Return [X, Y] of the center of cell containing provided text 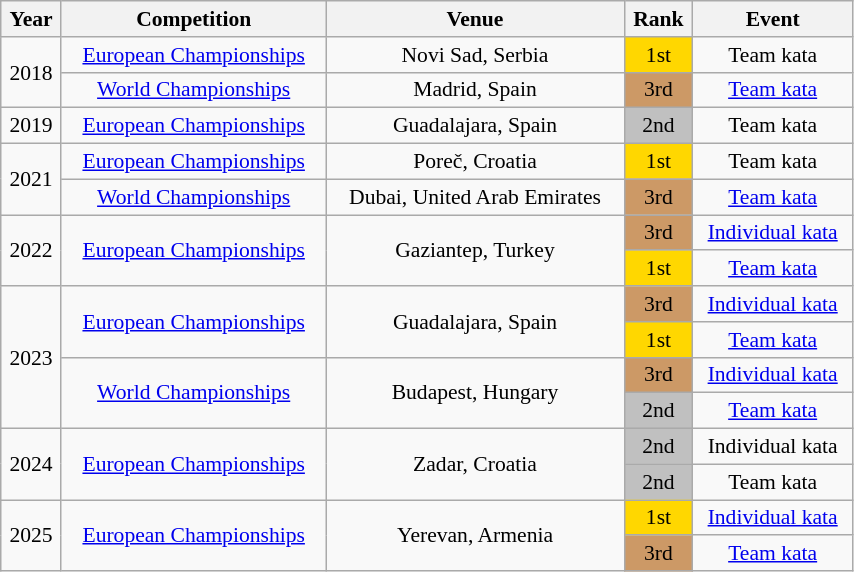
2021 [32, 180]
2019 [32, 126]
Yerevan, Armenia [475, 536]
Madrid, Spain [475, 90]
2023 [32, 357]
Year [32, 19]
Budapest, Hungary [475, 392]
2025 [32, 536]
2024 [32, 464]
Poreč, Croatia [475, 162]
Rank [658, 19]
Dubai, United Arab Emirates [475, 197]
2018 [32, 72]
Competition [194, 19]
Novi Sad, Serbia [475, 55]
Gaziantep, Turkey [475, 250]
Event [773, 19]
Venue [475, 19]
Zadar, Croatia [475, 464]
2022 [32, 250]
